Return [X, Y] of the center of cell containing provided text 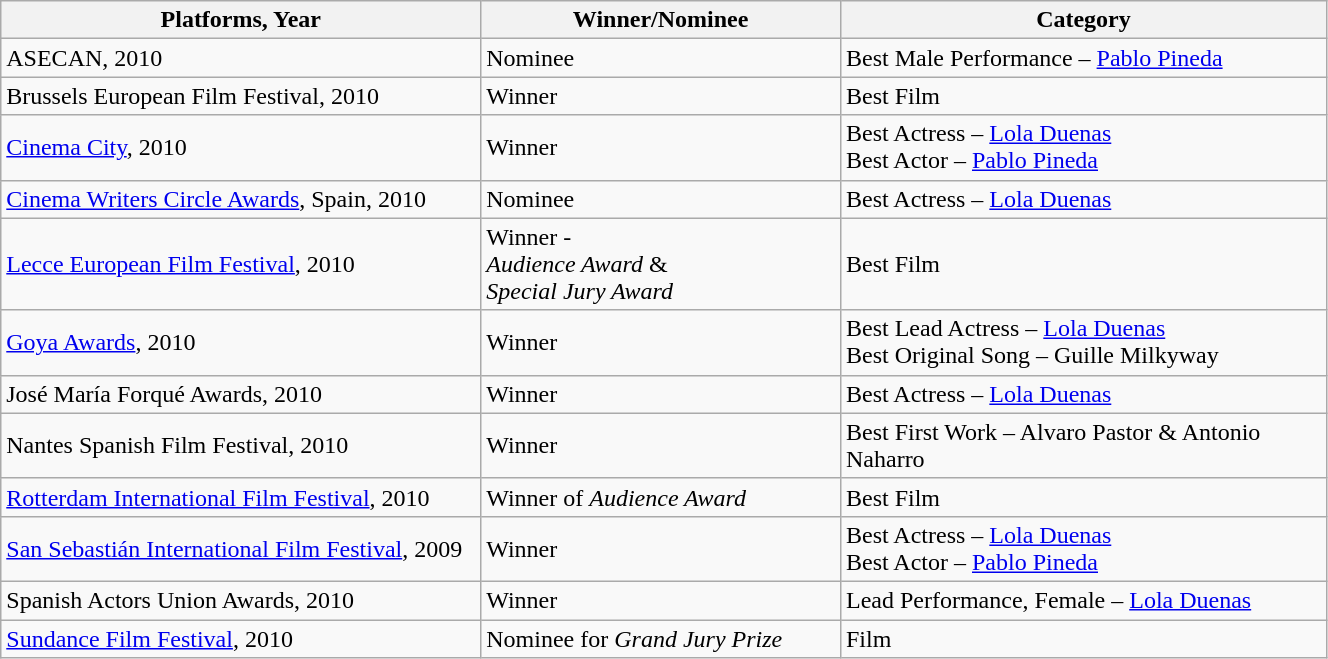
Winner - Audience Award & Special Jury Award [661, 264]
Best Male Performance – Pablo Pineda [1083, 58]
Lead Performance, Female – Lola Duenas [1083, 600]
Lecce European Film Festival, 2010 [241, 264]
San Sebastián International Film Festival, 2009 [241, 548]
ASECAN, 2010 [241, 58]
Cinema City, 2010 [241, 148]
Winner/Nominee [661, 20]
José María Forqué Awards, 2010 [241, 394]
Best First Work – Alvaro Pastor & Antonio Naharro [1083, 446]
Nominee for Grand Jury Prize [661, 639]
Spanish Actors Union Awards, 2010 [241, 600]
Category [1083, 20]
Film [1083, 639]
Nantes Spanish Film Festival, 2010 [241, 446]
Brussels European Film Festival, 2010 [241, 96]
Best Lead Actress – Lola Duenas Best Original Song – Guille Milkyway [1083, 342]
Platforms, Year [241, 20]
Sundance Film Festival, 2010 [241, 639]
Cinema Writers Circle Awards, Spain, 2010 [241, 199]
Winner of Audience Award [661, 497]
Goya Awards, 2010 [241, 342]
Rotterdam International Film Festival, 2010 [241, 497]
